Return the [x, y] coordinate for the center point of the cell that contains the specified text.  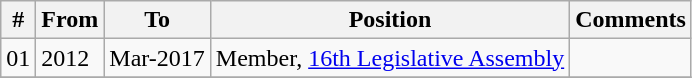
Position [390, 20]
01 [18, 58]
Member, 16th Legislative Assembly [390, 58]
From [70, 20]
Comments [631, 20]
2012 [70, 58]
Mar-2017 [158, 58]
To [158, 20]
# [18, 20]
